Detect which cell encompasses the target text, then output its [x, y] center coordinate. 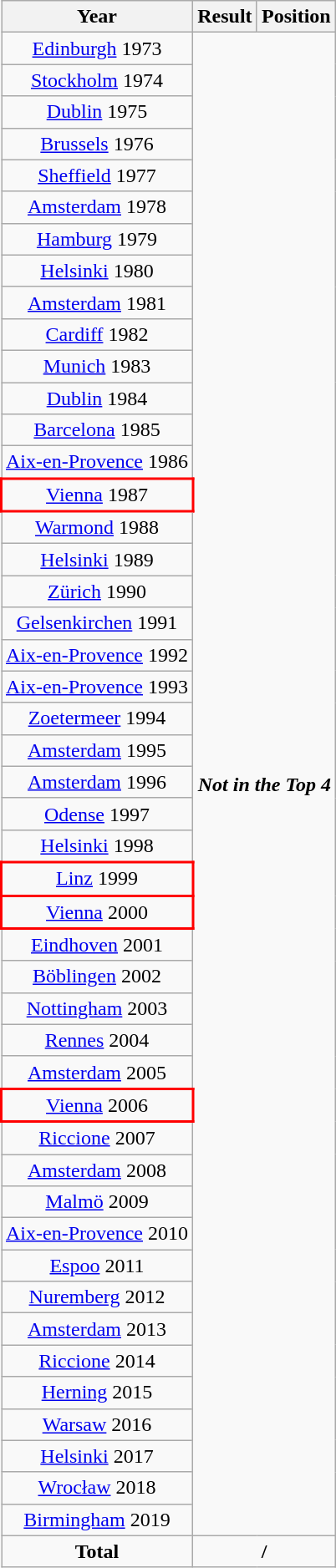
Amsterdam 1978 [97, 207]
Nuremberg 2012 [97, 1297]
Wrocław 2018 [97, 1488]
Helsinki 1998 [97, 845]
Gelsenkirchen 1991 [97, 623]
Helsinki 2017 [97, 1456]
Zürich 1990 [97, 591]
Malmö 2009 [97, 1202]
Riccione 2014 [97, 1361]
Aix-en-Provence 1993 [97, 687]
Amsterdam 2005 [97, 1073]
Result [226, 17]
Riccione 2007 [97, 1138]
Odense 1997 [97, 814]
Aix-en-Provence 1992 [97, 655]
Amsterdam 1995 [97, 750]
Helsinki 1980 [97, 271]
Sheffield 1977 [97, 175]
Eindhoven 2001 [97, 944]
Not in the Top 4 [264, 784]
Hamburg 1979 [97, 239]
Dublin 1984 [97, 398]
Cardiff 1982 [97, 334]
Warmond 1988 [97, 528]
Aix-en-Provence 2010 [97, 1234]
Brussels 1976 [97, 144]
Total [97, 1551]
Helsinki 1989 [97, 560]
Amsterdam 2008 [97, 1170]
Böblingen 2002 [97, 977]
Vienna 2006 [97, 1105]
Nottingham 2003 [97, 1008]
Barcelona 1985 [97, 430]
Amsterdam 1996 [97, 782]
Warsaw 2016 [97, 1424]
Edinburgh 1973 [97, 48]
Aix-en-Provence 1986 [97, 463]
Year [97, 17]
Linz 1999 [97, 879]
Birmingham 2019 [97, 1520]
Espoo 2011 [97, 1266]
Amsterdam 1981 [97, 302]
Vienna 2000 [97, 912]
Herning 2015 [97, 1393]
/ [264, 1551]
Dublin 1975 [97, 112]
Stockholm 1974 [97, 80]
Rennes 2004 [97, 1040]
Vienna 1987 [97, 495]
Munich 1983 [97, 366]
Zoetermeer 1994 [97, 718]
Amsterdam 2013 [97, 1329]
Position [296, 17]
